From the cell containing the given text, extract its center point as (X, Y) coordinate. 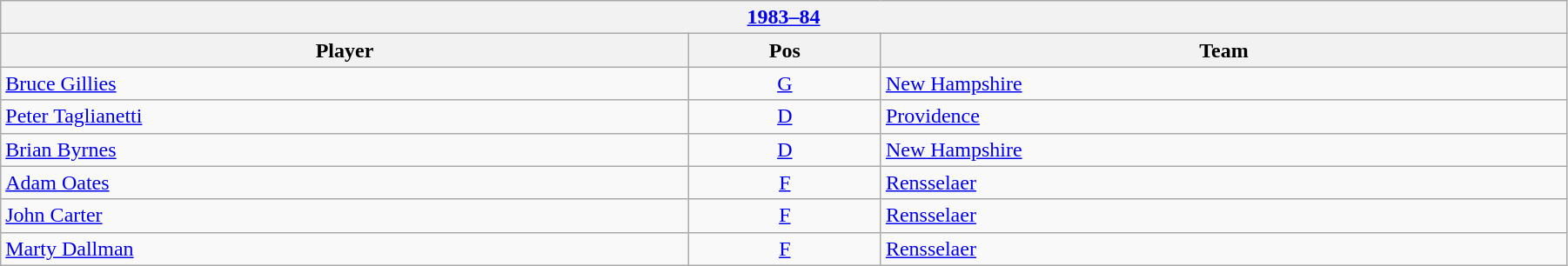
Player (345, 50)
Adam Oates (345, 183)
Pos (785, 50)
Bruce Gillies (345, 83)
Brian Byrnes (345, 150)
G (785, 83)
John Carter (345, 216)
1983–84 (784, 17)
Providence (1223, 116)
Marty Dallman (345, 249)
Peter Taglianetti (345, 116)
Team (1223, 50)
